Return [x, y] of the center of cell containing provided text 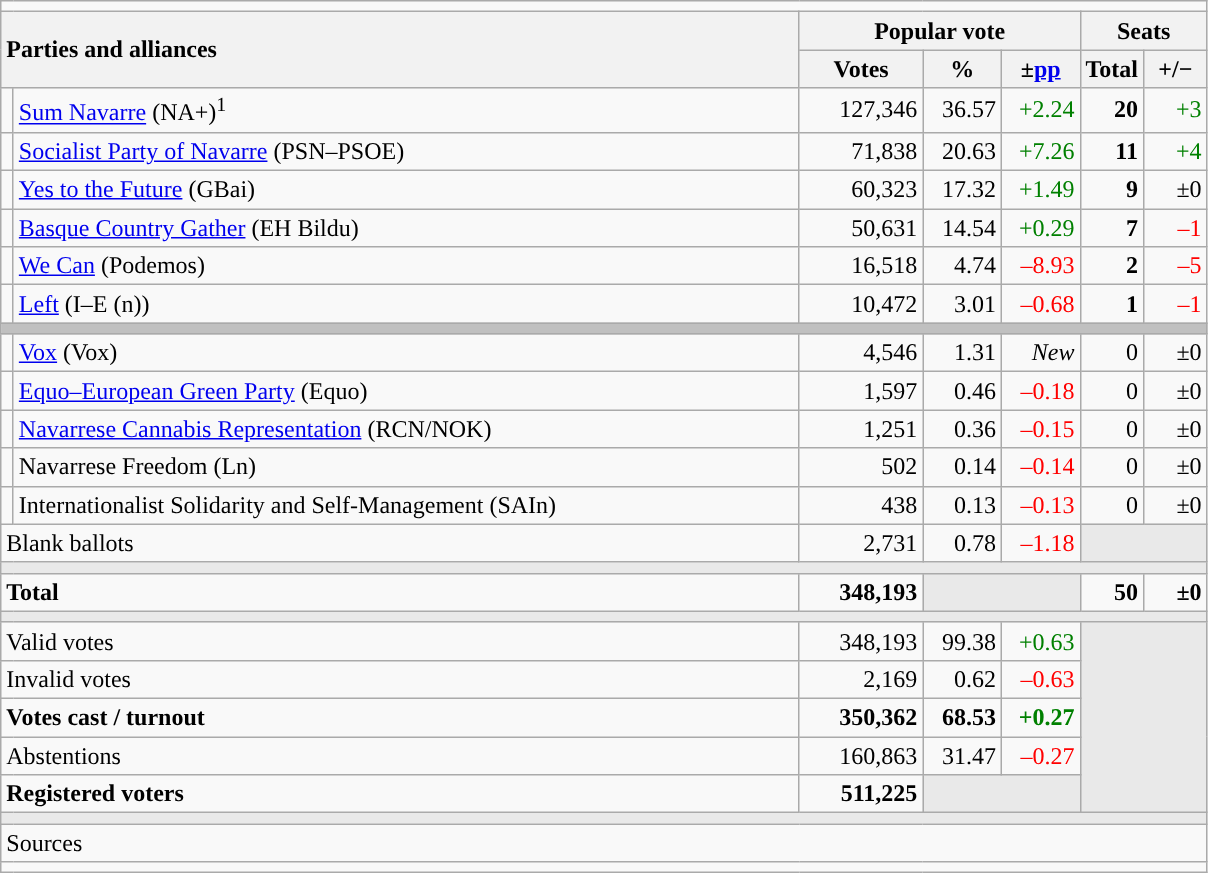
+2.24 [1040, 110]
–1.18 [1040, 543]
0.46 [962, 391]
–0.14 [1040, 467]
New [1040, 353]
36.57 [962, 110]
Votes cast / turnout [400, 718]
2,169 [861, 679]
14.54 [962, 228]
+1.49 [1040, 190]
20.63 [962, 151]
±pp [1040, 69]
+0.29 [1040, 228]
10,472 [861, 304]
Registered voters [400, 794]
31.47 [962, 756]
Equo–European Green Party (Equo) [406, 391]
Valid votes [400, 641]
99.38 [962, 641]
Parties and alliances [400, 50]
7 [1112, 228]
1,597 [861, 391]
60,323 [861, 190]
Invalid votes [400, 679]
3.01 [962, 304]
4,546 [861, 353]
+/− [1176, 69]
502 [861, 467]
Sources [604, 843]
+3 [1176, 110]
0.36 [962, 429]
–0.15 [1040, 429]
9 [1112, 190]
71,838 [861, 151]
Basque Country Gather (EH Bildu) [406, 228]
0.13 [962, 505]
350,362 [861, 718]
+0.63 [1040, 641]
17.32 [962, 190]
Vox (Vox) [406, 353]
We Can (Podemos) [406, 266]
Navarrese Freedom (Ln) [406, 467]
Left (I–E (n)) [406, 304]
–0.27 [1040, 756]
50 [1112, 592]
Popular vote [940, 31]
–5 [1176, 266]
0.62 [962, 679]
Blank ballots [400, 543]
2,731 [861, 543]
–0.18 [1040, 391]
511,225 [861, 794]
20 [1112, 110]
Votes [861, 69]
438 [861, 505]
Yes to the Future (GBai) [406, 190]
11 [1112, 151]
–0.13 [1040, 505]
1 [1112, 304]
Navarrese Cannabis Representation (RCN/NOK) [406, 429]
% [962, 69]
16,518 [861, 266]
+0.27 [1040, 718]
Socialist Party of Navarre (PSN–PSOE) [406, 151]
Abstentions [400, 756]
–0.63 [1040, 679]
Internationalist Solidarity and Self-Management (SAIn) [406, 505]
68.53 [962, 718]
4.74 [962, 266]
–0.68 [1040, 304]
2 [1112, 266]
0.78 [962, 543]
0.14 [962, 467]
–8.93 [1040, 266]
1,251 [861, 429]
+4 [1176, 151]
+7.26 [1040, 151]
160,863 [861, 756]
127,346 [861, 110]
1.31 [962, 353]
50,631 [861, 228]
Sum Navarre (NA+)1 [406, 110]
Seats [1144, 31]
